Capture the cell that displays the provided text and extract its (x, y) central coordinate. 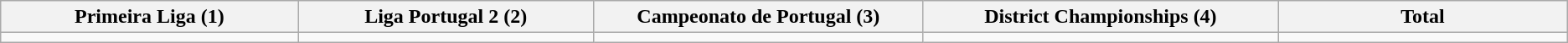
Campeonato de Portugal (3) (758, 17)
Liga Portugal 2 (2) (446, 17)
District Championships (4) (1101, 17)
Total (1423, 17)
Primeira Liga (1) (149, 17)
